Pinpoint the cell where the given text exists, returning its [x, y] midpoint coordinate. 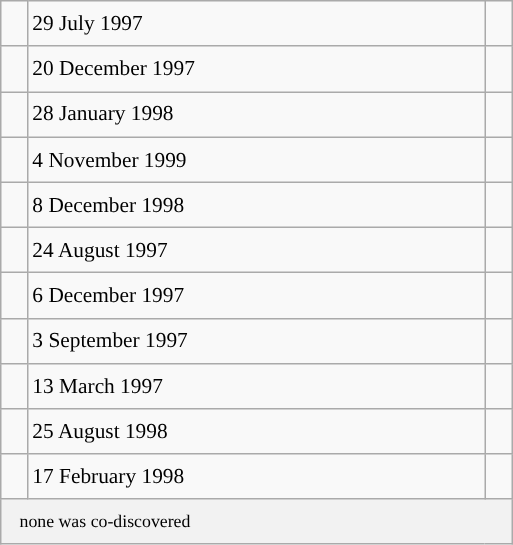
25 August 1998 [256, 432]
28 January 1998 [256, 114]
3 September 1997 [256, 340]
none was co-discovered [256, 521]
17 February 1998 [256, 476]
8 December 1998 [256, 204]
4 November 1999 [256, 160]
29 July 1997 [256, 24]
6 December 1997 [256, 296]
13 March 1997 [256, 386]
20 December 1997 [256, 68]
24 August 1997 [256, 250]
